Scan for the cell matching the given text and deliver its (X, Y) coordinate at center. 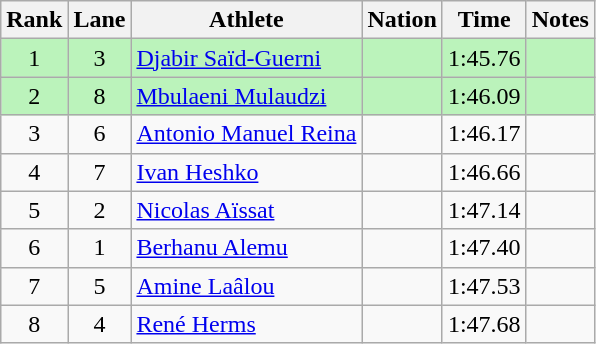
Nation (402, 20)
Ivan Heshko (246, 172)
Nicolas Aïssat (246, 210)
1:47.68 (484, 324)
Amine Laâlou (246, 286)
1:46.66 (484, 172)
1:47.14 (484, 210)
Mbulaeni Mulaudzi (246, 96)
1:47.53 (484, 286)
Lane (100, 20)
1:46.09 (484, 96)
Djabir Saïd-Guerni (246, 58)
Athlete (246, 20)
Rank (34, 20)
Antonio Manuel Reina (246, 134)
Time (484, 20)
René Herms (246, 324)
1:47.40 (484, 248)
Berhanu Alemu (246, 248)
Notes (560, 20)
1:45.76 (484, 58)
1:46.17 (484, 134)
